Search for the cell housing the specified text and yield its (x, y) center coordinate. 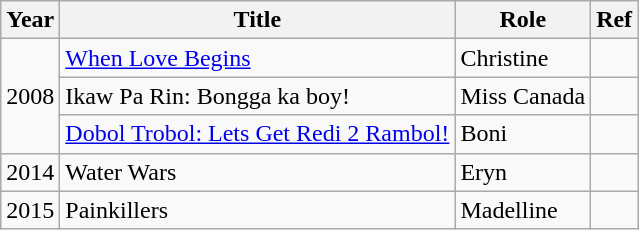
Christine (523, 58)
Eryn (523, 172)
Role (523, 20)
Miss Canada (523, 96)
Title (258, 20)
Madelline (523, 210)
Boni (523, 134)
2014 (30, 172)
Water Wars (258, 172)
When Love Begins (258, 58)
Year (30, 20)
Ikaw Pa Rin: Bongga ka boy! (258, 96)
Dobol Trobol: Lets Get Redi 2 Rambol! (258, 134)
Painkillers (258, 210)
Ref (614, 20)
2008 (30, 96)
2015 (30, 210)
